Find where the given text appears and provide that cell's center as (x, y) coordinate. 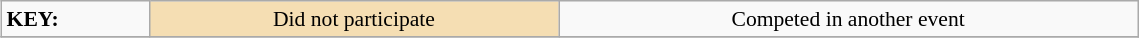
Competed in another event (848, 19)
KEY: (76, 19)
Did not participate (354, 19)
